Return the [X, Y] coordinate for the center point of the cell that contains the specified text.  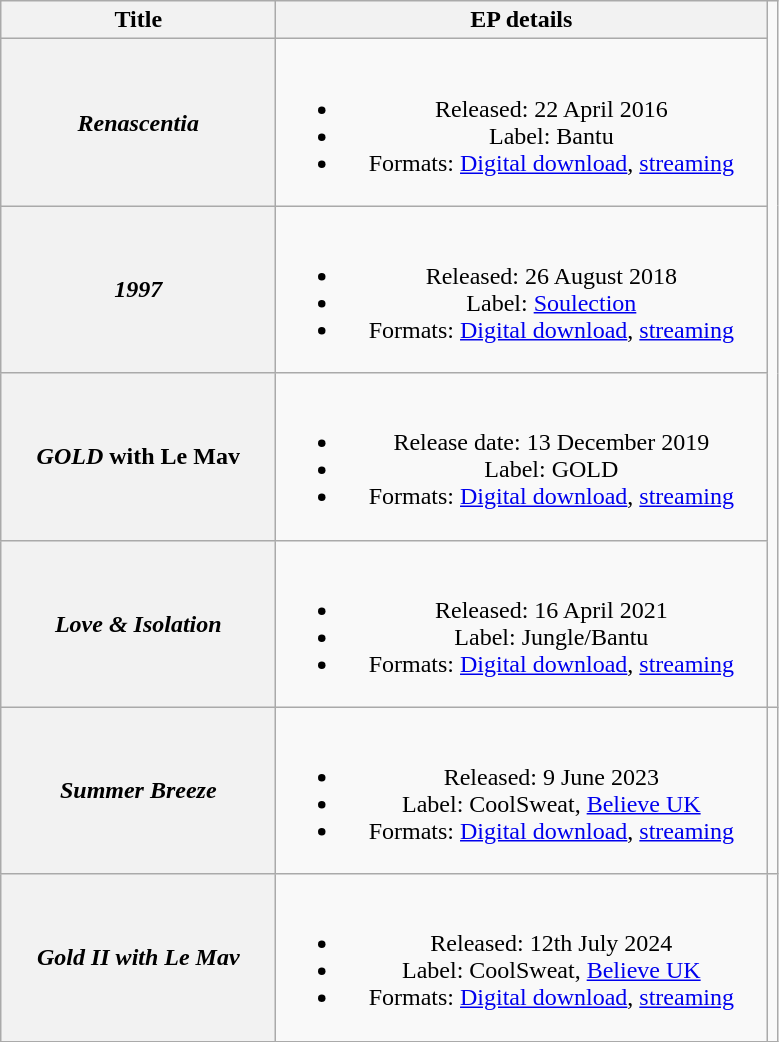
Released: 22 April 2016Label: BantuFormats: Digital download, streaming [522, 122]
Title [138, 20]
GOLD with Le Mav [138, 456]
Love & Isolation [138, 624]
Released: 16 April 2021Label: Jungle/BantuFormats: Digital download, streaming [522, 624]
Release date: 13 December 2019Label: GOLDFormats: Digital download, streaming [522, 456]
Released: 26 August 2018Label: SoulectionFormats: Digital download, streaming [522, 290]
1997 [138, 290]
Summer Breeze [138, 790]
Released: 12th July 2024Label: CoolSweat, Believe UKFormats: Digital download, streaming [522, 958]
Gold II with Le Mav [138, 958]
EP details [522, 20]
Released: 9 June 2023Label: CoolSweat, Believe UKFormats: Digital download, streaming [522, 790]
Renascentia [138, 122]
